Return the (x, y) coordinate for the center point of the cell that contains the specified text.  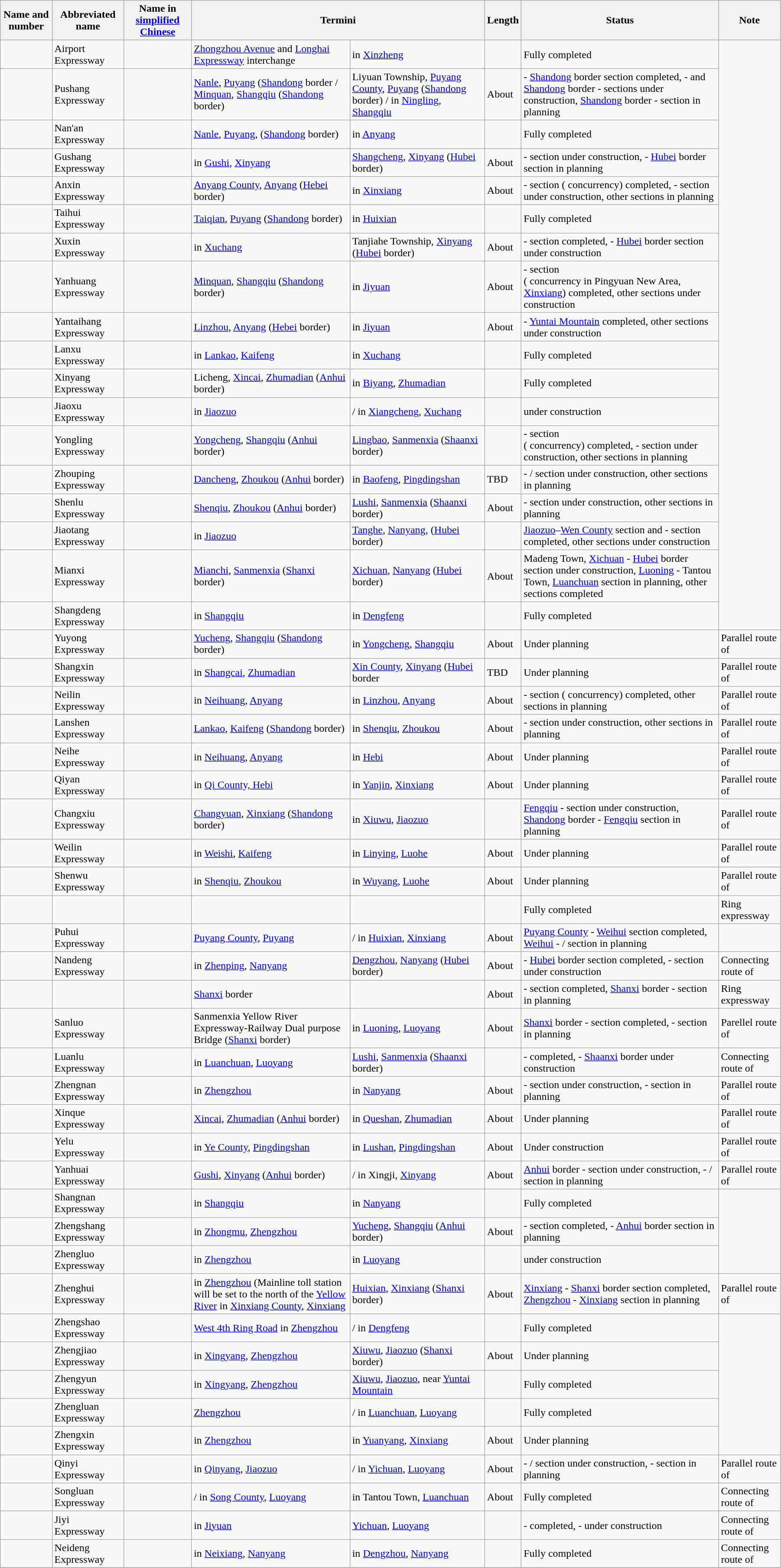
Zhengshao Expressway (88, 1327)
Taiqian, Puyang (Shandong border) (271, 218)
Minquan, Shangqiu (Shandong border) (271, 287)
West 4th Ring Road in Zhengzhou (271, 1327)
Shanxi border (271, 994)
Licheng, Xincai, Zhumadian (Anhui border) (271, 383)
Xinxiang - Shanxi border section completed, Zhengzhou - Xinxiang section in planning (620, 1294)
Lanxu Expressway (88, 355)
- section completed, - Anhui border section in planning (620, 1231)
Gushi, Xinyang (Anhui border) (271, 1175)
Zhouping Expressway (88, 479)
Shangxin Expressway (88, 672)
Taihui Expressway (88, 218)
Jiaotang Expressway (88, 536)
Xiuwu, Jiaozuo (Shanxi border) (417, 1356)
in Dengzhou, Nanyang (417, 1554)
Shangnan Expressway (88, 1203)
- section under construction, - Hubei border section in planning (620, 162)
in Yongcheng, Shangqiu (417, 644)
in Queshan, Zhumadian (417, 1118)
Zhengzhou (271, 1412)
Qinyi Expressway (88, 1469)
- completed, - under construction (620, 1525)
Abbreviated name (88, 20)
Nanle, Puyang (Shandong border / Minquan, Shangqiu (Shandong border) (271, 95)
Sanmenxia Yellow River Expressway-Railway Dual purpose Bridge (Shanxi border) (271, 1028)
- / section under construction, other sections in planning (620, 479)
in Luanchuan, Luoyang (271, 1062)
Anyang County, Anyang (Hebei border) (271, 191)
Shanxi border - section completed, - section in planning (620, 1028)
Neilin Expressway (88, 701)
Puhui Expressway (88, 938)
Termini (338, 20)
Yelu Expressway (88, 1147)
Zhongzhou Avenue and Longhai Expressway interchange (271, 55)
Yanhuai Expressway (88, 1175)
in Qinyang, Jiaozuo (271, 1469)
in Biyang, Zhumadian (417, 383)
Xichuan, Nanyang (Hubei border) (417, 576)
Mianchi, Sanmenxia (Shanxi border) (271, 576)
in Linying, Luohe (417, 853)
Jiyi Expressway (88, 1525)
in Zhengzhou (Mainline toll station will be set to the north of the Yellow River in Xinxiang County, Xinxiang (271, 1294)
in Zhenping, Nanyang (271, 966)
in Luoning, Luoyang (417, 1028)
Shangcheng, Xinyang (Hubei border) (417, 162)
Zhenghui Expressway (88, 1294)
in Huixian (417, 218)
Yucheng, Shangqiu (Shandong border) (271, 644)
Dancheng, Zhoukou (Anhui border) (271, 479)
Status (620, 20)
Huixian, Xinxiang (Shanxi border) (417, 1294)
Shenqiu, Zhoukou (Anhui border) (271, 508)
Zhengluo Expressway (88, 1260)
/ in Song County, Luoyang (271, 1497)
Madeng Town, Xichuan - Hubei border section under construction, Luoning - Tantou Town, Luanchuan section in planning, other sections completed (620, 576)
Lanshen Expressway (88, 728)
in Baofeng, Pingdingshan (417, 479)
Songluan Expressway (88, 1497)
Yantaihang Expressway (88, 327)
- section( concurrency) completed, - section under construction, other sections in planning (620, 446)
in Wuyang, Luohe (417, 881)
- / section under construction, - section in planning (620, 1469)
/ in Yichuan, Luoyang (417, 1469)
Puyang County - Weihui section completed, Weihui - / section in planning (620, 938)
in Tantou Town, Luanchuan (417, 1497)
in Lankao, Kaifeng (271, 355)
Yuyong Expressway (88, 644)
Lankao, Kaifeng (Shandong border) (271, 728)
in Yanjin, Xinxiang (417, 785)
Yucheng, Shangqiu (Anhui border) (417, 1231)
Neideng Expressway (88, 1554)
Lingbao, Sanmenxia (Shaanxi border) (417, 446)
Jiaoxu Expressway (88, 411)
Yongcheng, Shangqiu (Anhui border) (271, 446)
in Yuanyang, Xinxiang (417, 1441)
Nan'an Expressway (88, 134)
Yongling Expressway (88, 446)
Anxin Expressway (88, 191)
Xin County, Xinyang (Hubei border (417, 672)
Note (750, 20)
- section( concurrency in Pingyuan New Area, Xinxiang) completed, other sections under construction (620, 287)
Mianxi Expressway (88, 576)
Dengzhou, Nanyang (Hubei border) (417, 966)
- completed, - Shaanxi border under construction (620, 1062)
Shangdeng Expressway (88, 616)
Changxiu Expressway (88, 819)
Fengqiu - section under construction, Shandong border - Fengqiu section in planning (620, 819)
Parellel route of (750, 1028)
Sanluo Expressway (88, 1028)
in Xiuwu, Jiaozuo (417, 819)
Tanjiahe Township, Xinyang (Hubei border) (417, 247)
Pushang Expressway (88, 95)
- Hubei border section completed, - section under construction (620, 966)
Weilin Expressway (88, 853)
Tanghe, Nanyang, (Hubei border) (417, 536)
in Ye County, Pingdingshan (271, 1147)
- section completed, - Hubei border section under construction (620, 247)
in Linzhou, Anyang (417, 701)
Qiyan Expressway (88, 785)
Puyang County, Puyang (271, 938)
- section under construction, - section in planning (620, 1091)
/ in Dengfeng (417, 1327)
Xuxin Expressway (88, 247)
Anhui border - section under construction, - / section in planning (620, 1175)
Zhengnan Expressway (88, 1091)
- Yuntai Mountain completed, other sections under construction (620, 327)
Nanle, Puyang, (Shandong border) (271, 134)
- section ( concurrency) completed, other sections in planning (620, 701)
in Zhongmu, Zhengzhou (271, 1231)
in Lushan, Pingdingshan (417, 1147)
Name and number (26, 20)
in Xinxiang (417, 191)
Zhengyun Expressway (88, 1384)
Name in simplified Chinese (158, 20)
Zhengshang Expressway (88, 1231)
in Shangcai, Zhumadian (271, 672)
Zhengxin Expressway (88, 1441)
Xinyang Expressway (88, 383)
in Qi County, Hebi (271, 785)
Luanlu Expressway (88, 1062)
Airport Expressway (88, 55)
in Luoyang (417, 1260)
Xincai, Zhumadian (Anhui border) (271, 1118)
Yanhuang Expressway (88, 287)
- section ( concurrency) completed, - section under construction, other sections in planning (620, 191)
Liyuan Township, Puyang County, Puyang (Shandong border) / in Ningling, Shangqiu (417, 95)
/ in Luanchuan, Luoyang (417, 1412)
/ in Xingji, Xinyang (417, 1175)
Neihe Expressway (88, 757)
Xinque Expressway (88, 1118)
Under construction (620, 1147)
Jiaozuo–Wen County section and - section completed, other sections under construction (620, 536)
in Dengfeng (417, 616)
Shenlu Expressway (88, 508)
in Anyang (417, 134)
Shenwu Expressway (88, 881)
- section completed, Shanxi border - section in planning (620, 994)
/ in Xiangcheng, Xuchang (417, 411)
in Hebi (417, 757)
in Neixiang, Nanyang (271, 1554)
in Gushi, Xinyang (271, 162)
Length (503, 20)
/ in Huixian, Xinxiang (417, 938)
Zhengluan Expressway (88, 1412)
Xiuwu, Jiaozuo, near Yuntai Mountain (417, 1384)
Zhengjiao Expressway (88, 1356)
Linzhou, Anyang (Hebei border) (271, 327)
in Xinzheng (417, 55)
- Shandong border section completed, - and Shandong border - sections under construction, Shandong border - section in planning (620, 95)
Nandeng Expressway (88, 966)
Yichuan, Luoyang (417, 1525)
Changyuan, Xinxiang (Shandong border) (271, 819)
Gushang Expressway (88, 162)
in Weishi, Kaifeng (271, 853)
